Determine the [x, y] coordinate at the center of the cell enclosing the given text.  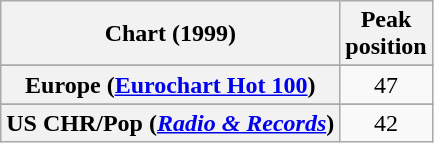
47 [386, 85]
Europe (Eurochart Hot 100) [170, 85]
US CHR/Pop (Radio & Records) [170, 123]
42 [386, 123]
Peakposition [386, 34]
Chart (1999) [170, 34]
